Determine the (x, y) coordinate at the center of the cell enclosing the given text.  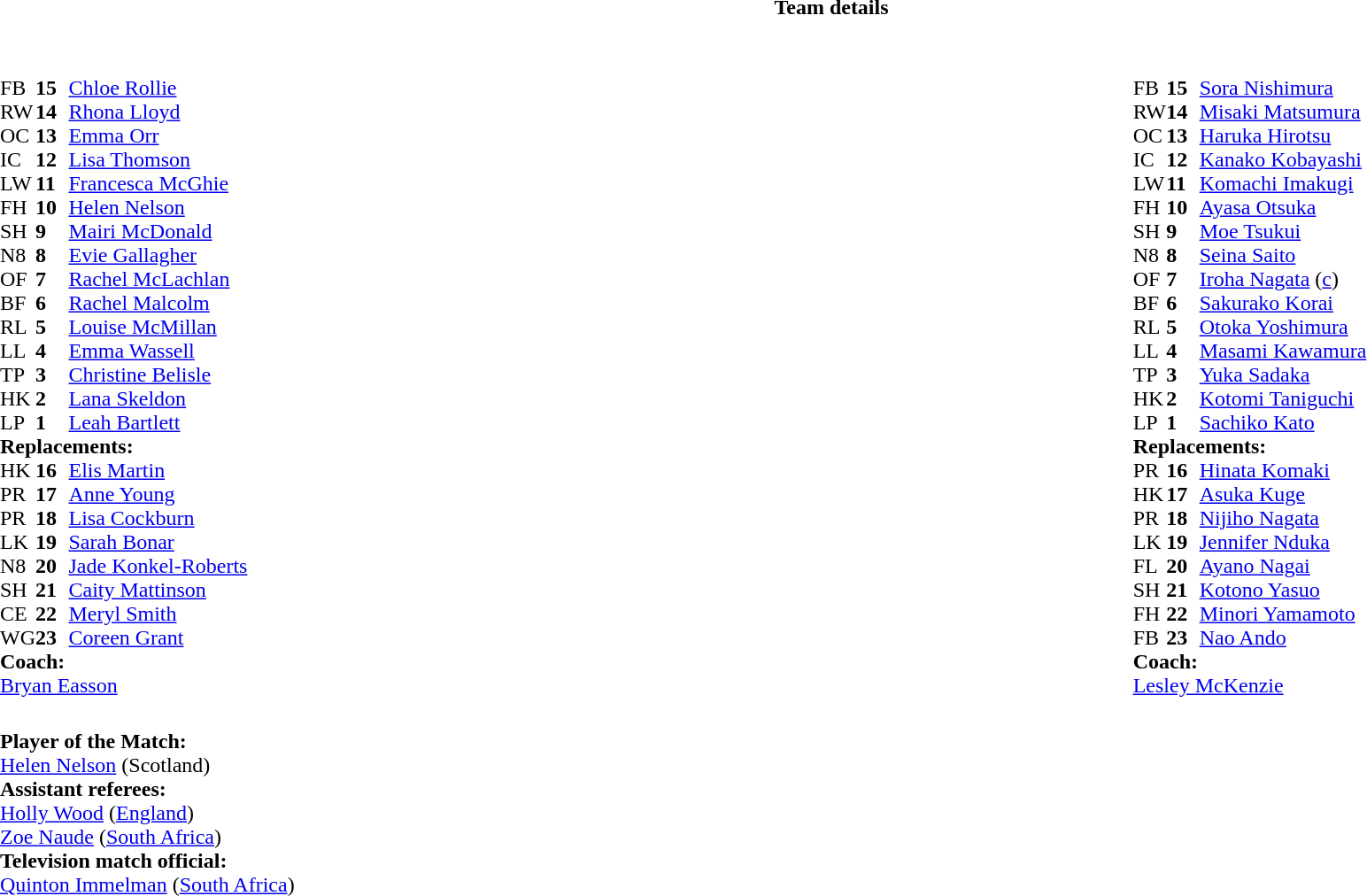
Masami Kawamura (1284, 351)
Rachel Malcolm (158, 303)
Rachel McLachlan (158, 280)
Sachiko Kato (1284, 423)
Ayano Nagai (1284, 567)
Asuka Kuge (1284, 494)
Louise McMillan (158, 328)
Chloe Rollie (158, 89)
Lisa Thomson (158, 159)
Nijiho Nagata (1284, 519)
Sora Nishimura (1284, 89)
Emma Wassell (158, 351)
Minori Yamamoto (1284, 614)
Christine Belisle (158, 375)
Emma Orr (158, 136)
WG (18, 637)
Haruka Hirotsu (1284, 136)
Kotono Yasuo (1284, 590)
Lana Skeldon (158, 398)
Komachi Imakugi (1284, 184)
Helen Nelson (158, 207)
Coreen Grant (158, 637)
FL (1150, 567)
Jade Konkel-Roberts (158, 567)
Leah Bartlett (158, 423)
Meryl Smith (158, 614)
Lesley McKenzie (1250, 685)
Yuka Sadaka (1284, 375)
Elis Martin (158, 471)
Seina Saito (1284, 255)
Sakurako Korai (1284, 303)
Hinata Komaki (1284, 471)
Iroha Nagata (c) (1284, 280)
Kanako Kobayashi (1284, 159)
Kotomi Taniguchi (1284, 398)
Caity Mattinson (158, 590)
Otoka Yoshimura (1284, 328)
Rhona Lloyd (158, 112)
Misaki Matsumura (1284, 112)
Evie Gallagher (158, 255)
Bryan Easson (124, 685)
Francesca McGhie (158, 184)
Nao Ando (1284, 637)
Anne Young (158, 494)
Jennifer Nduka (1284, 542)
Moe Tsukui (1284, 232)
CE (18, 614)
Mairi McDonald (158, 232)
Lisa Cockburn (158, 519)
Ayasa Otsuka (1284, 207)
Sarah Bonar (158, 542)
